Find where the given text appears and provide that cell's center as (X, Y) coordinate. 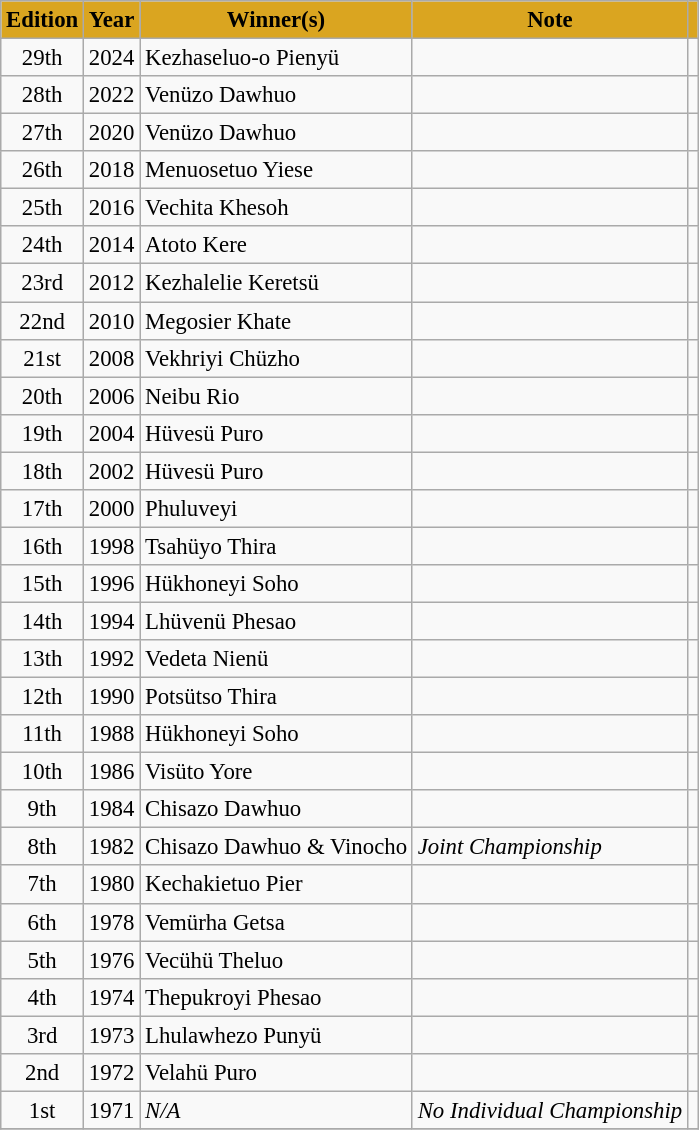
2016 (112, 208)
Potsütso Thira (276, 697)
Tsahüyo Thira (276, 546)
1st (42, 1110)
27th (42, 133)
18th (42, 471)
23rd (42, 283)
1974 (112, 997)
22nd (42, 321)
15th (42, 584)
Neibu Rio (276, 396)
2008 (112, 358)
11th (42, 734)
1982 (112, 847)
Vecühü Theluo (276, 960)
Phuluveyi (276, 509)
Chisazo Dawhuo & Vinocho (276, 847)
Winner(s) (276, 20)
2nd (42, 1073)
2022 (112, 95)
21st (42, 358)
1976 (112, 960)
13th (42, 659)
1988 (112, 734)
2000 (112, 509)
Vekhriyi Chüzho (276, 358)
Edition (42, 20)
1998 (112, 546)
Kezhalelie Keretsü (276, 283)
Note (550, 20)
2004 (112, 433)
N/A (276, 1110)
Megosier Khate (276, 321)
1984 (112, 809)
Vemürha Getsa (276, 922)
17th (42, 509)
Thepukroyi Phesao (276, 997)
1992 (112, 659)
10th (42, 772)
1978 (112, 922)
Joint Championship (550, 847)
4th (42, 997)
2010 (112, 321)
Velahü Puro (276, 1073)
Vedeta Nienü (276, 659)
Chisazo Dawhuo (276, 809)
Lhulawhezo Punyü (276, 1035)
24th (42, 245)
25th (42, 208)
1973 (112, 1035)
2012 (112, 283)
Year (112, 20)
Atoto Kere (276, 245)
1990 (112, 697)
No Individual Championship (550, 1110)
1996 (112, 584)
29th (42, 58)
Kechakietuo Pier (276, 885)
5th (42, 960)
2006 (112, 396)
19th (42, 433)
1994 (112, 621)
20th (42, 396)
7th (42, 885)
16th (42, 546)
Visüto Yore (276, 772)
9th (42, 809)
8th (42, 847)
Menuosetuo Yiese (276, 170)
26th (42, 170)
Lhüvenü Phesao (276, 621)
2018 (112, 170)
Kezhaseluo-o Pienyü (276, 58)
3rd (42, 1035)
6th (42, 922)
Vechita Khesoh (276, 208)
14th (42, 621)
2014 (112, 245)
1972 (112, 1073)
2024 (112, 58)
1971 (112, 1110)
28th (42, 95)
2020 (112, 133)
12th (42, 697)
2002 (112, 471)
1986 (112, 772)
1980 (112, 885)
